Return (x, y) of the center of cell containing provided text 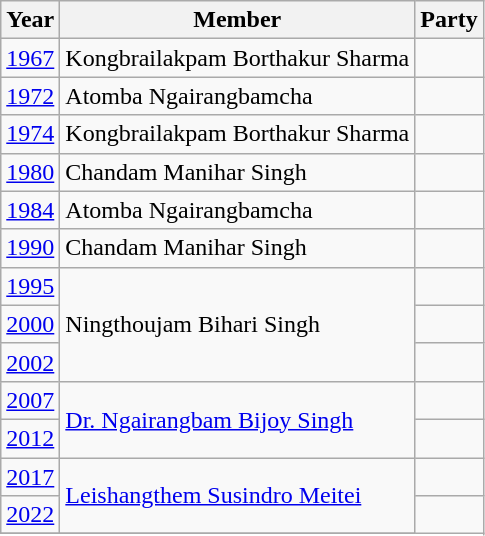
2002 (30, 362)
Ningthoujam Bihari Singh (238, 324)
Dr. Ngairangbam Bijoy Singh (238, 419)
1974 (30, 134)
Party (449, 20)
2000 (30, 324)
1990 (30, 248)
1984 (30, 210)
Leishangthem Susindro Meitei (238, 496)
2017 (30, 477)
1967 (30, 58)
2012 (30, 438)
1972 (30, 96)
1980 (30, 172)
2022 (30, 515)
1995 (30, 286)
2007 (30, 400)
Member (238, 20)
Year (30, 20)
